Pinpoint the cell where the given text exists, returning its [x, y] midpoint coordinate. 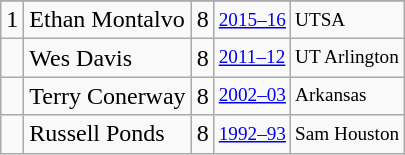
2002–03 [252, 96]
Ethan Montalvo [108, 20]
2011–12 [252, 58]
Russell Ponds [108, 134]
Sam Houston [348, 134]
2015–16 [252, 20]
UT Arlington [348, 58]
1 [12, 20]
Arkansas [348, 96]
UTSA [348, 20]
Terry Conerway [108, 96]
Wes Davis [108, 58]
1992–93 [252, 134]
